Capture the cell that displays the provided text and extract its [x, y] central coordinate. 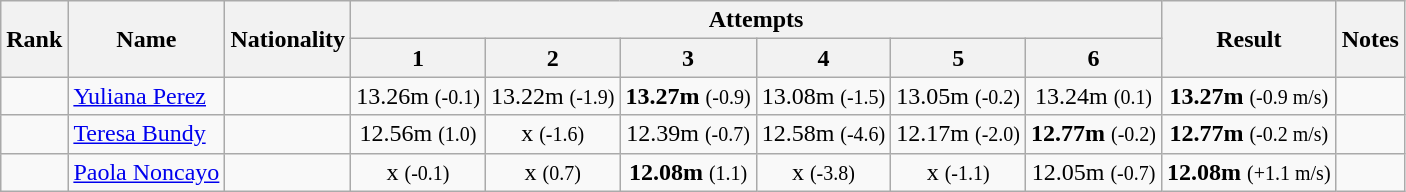
2 [552, 58]
3 [688, 58]
Yuliana Perez [146, 96]
13.22m (-1.9) [552, 96]
12.77m (-0.2 m/s) [1250, 134]
x (-3.8) [824, 172]
12.56m (1.0) [418, 134]
12.05m (-0.7) [1094, 172]
5 [958, 58]
Paola Noncayo [146, 172]
Rank [34, 39]
13.08m (-1.5) [824, 96]
x (-0.1) [418, 172]
12.08m (+1.1 m/s) [1250, 172]
x (-1.6) [552, 134]
13.27m (-0.9) [688, 96]
12.08m (1.1) [688, 172]
Teresa Bundy [146, 134]
6 [1094, 58]
Name [146, 39]
1 [418, 58]
12.39m (-0.7) [688, 134]
x (0.7) [552, 172]
13.27m (-0.9 m/s) [1250, 96]
13.05m (-0.2) [958, 96]
4 [824, 58]
Nationality [288, 39]
12.58m (-4.6) [824, 134]
13.24m (0.1) [1094, 96]
12.17m (-2.0) [958, 134]
Result [1250, 39]
x (-1.1) [958, 172]
Attempts [756, 20]
13.26m (-0.1) [418, 96]
Notes [1370, 39]
12.77m (-0.2) [1094, 134]
